From the cell containing the given text, extract its center point as [X, Y] coordinate. 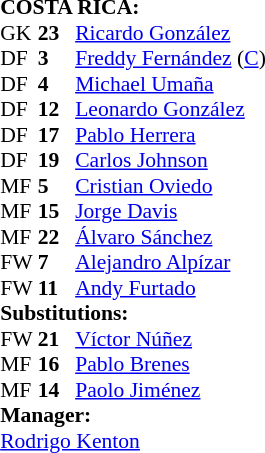
3 [57, 59]
14 [57, 390]
7 [57, 263]
23 [57, 33]
11 [57, 288]
22 [57, 237]
17 [57, 135]
4 [57, 84]
12 [57, 109]
5 [57, 186]
16 [57, 365]
15 [57, 211]
19 [57, 161]
21 [57, 339]
GK [19, 33]
